Extract the (X, Y) coordinate from the center of the cell holding the provided text.  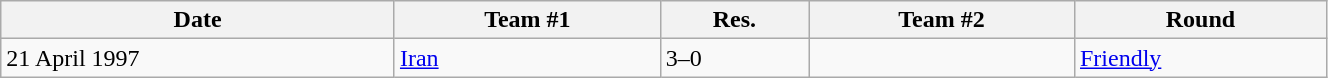
Res. (734, 20)
3–0 (734, 58)
21 April 1997 (198, 58)
Round (1200, 20)
Iran (527, 58)
Date (198, 20)
Team #2 (942, 20)
Team #1 (527, 20)
Friendly (1200, 58)
